Determine the (x, y) coordinate at the center of the cell enclosing the given text.  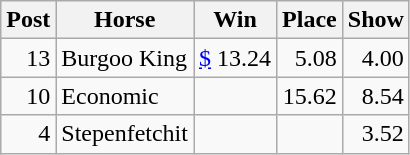
Win (236, 20)
15.62 (310, 96)
Show (376, 20)
Stepenfetchit (125, 134)
13 (28, 58)
Place (310, 20)
4.00 (376, 58)
Economic (125, 96)
Post (28, 20)
8.54 (376, 96)
$ 13.24 (236, 58)
Burgoo King (125, 58)
3.52 (376, 134)
Horse (125, 20)
10 (28, 96)
4 (28, 134)
5.08 (310, 58)
